Detect which cell encompasses the target text, then output its (X, Y) center coordinate. 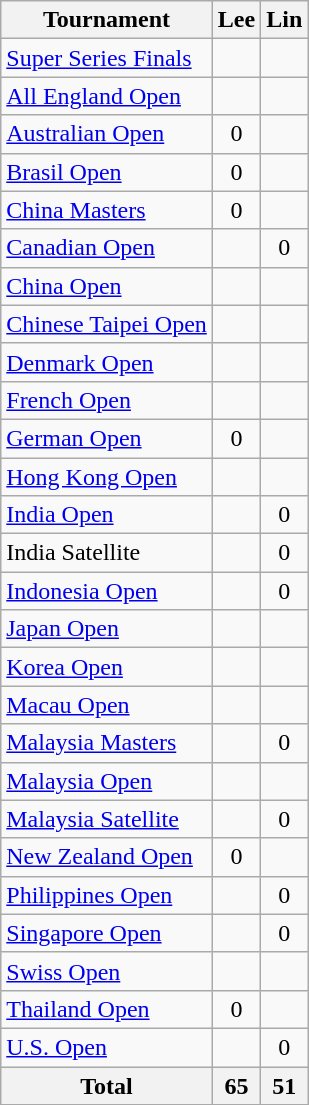
Malaysia Open (107, 781)
French Open (107, 400)
Brasil Open (107, 172)
China Open (107, 286)
Singapore Open (107, 933)
India Open (107, 515)
51 (284, 1085)
Canadian Open (107, 248)
Australian Open (107, 134)
Hong Kong Open (107, 477)
Swiss Open (107, 971)
All England Open (107, 96)
Lee (236, 20)
German Open (107, 438)
Denmark Open (107, 362)
Lin (284, 20)
New Zealand Open (107, 857)
Korea Open (107, 667)
Philippines Open (107, 895)
Indonesia Open (107, 591)
Total (107, 1085)
Chinese Taipei Open (107, 324)
Macau Open (107, 705)
Thailand Open (107, 1009)
65 (236, 1085)
Tournament (107, 20)
China Masters (107, 210)
India Satellite (107, 553)
Malaysia Satellite (107, 819)
Japan Open (107, 629)
U.S. Open (107, 1047)
Malaysia Masters (107, 743)
Super Series Finals (107, 58)
